From the cell containing the given text, extract its center point as [X, Y] coordinate. 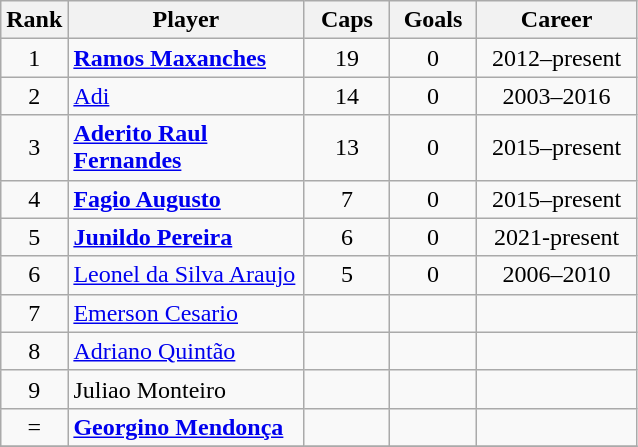
9 [34, 389]
Emerson Cesario [186, 313]
Georgino Mendonça [186, 427]
Rank [34, 20]
Juliao Monteiro [186, 389]
1 [34, 58]
8 [34, 351]
Junildo Pereira [186, 237]
2 [34, 96]
4 [34, 199]
Ramos Maxanches [186, 58]
19 [347, 58]
Goals [433, 20]
Fagio Augusto [186, 199]
Leonel da Silva Araujo [186, 275]
Player [186, 20]
Aderito Raul Fernandes [186, 148]
Career [556, 20]
13 [347, 148]
3 [34, 148]
2006–2010 [556, 275]
Caps [347, 20]
Adriano Quintão [186, 351]
= [34, 427]
Adi [186, 96]
2003–2016 [556, 96]
2012–present [556, 58]
2021-present [556, 237]
14 [347, 96]
